Provide the [x, y] coordinate of the cell's center where the given text is located.  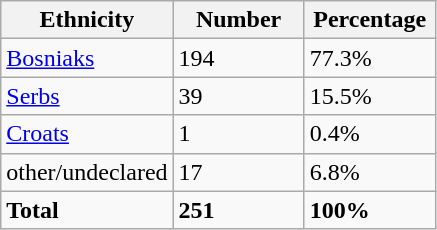
Croats [87, 134]
Ethnicity [87, 20]
17 [238, 172]
other/undeclared [87, 172]
6.8% [370, 172]
Number [238, 20]
15.5% [370, 96]
39 [238, 96]
Percentage [370, 20]
100% [370, 210]
Bosniaks [87, 58]
Serbs [87, 96]
1 [238, 134]
77.3% [370, 58]
194 [238, 58]
Total [87, 210]
0.4% [370, 134]
251 [238, 210]
